Search for the cell housing the specified text and yield its (x, y) center coordinate. 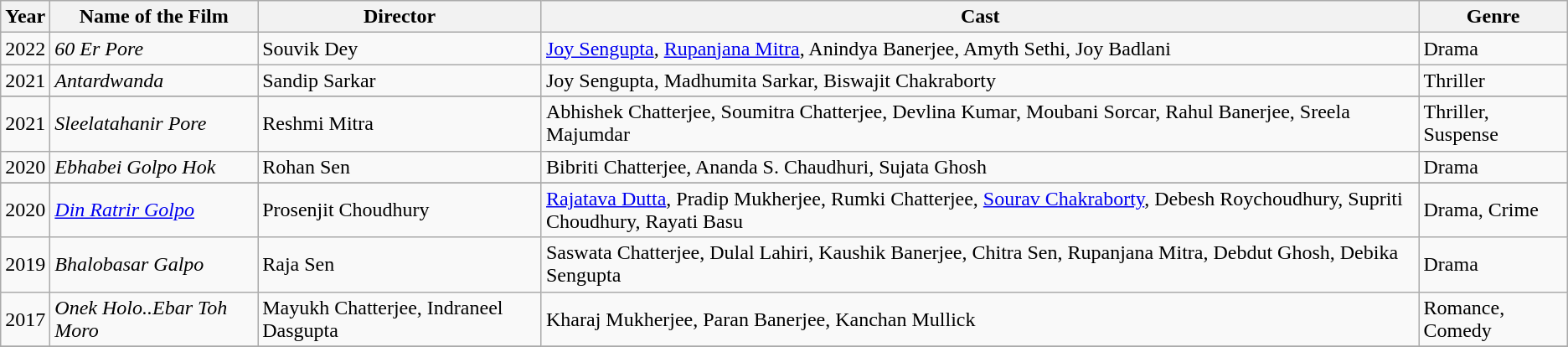
Bhalobasar Galpo (154, 265)
2017 (25, 319)
Ebhabei Golpo Hok (154, 167)
Sandip Sarkar (400, 80)
2022 (25, 49)
Abhishek Chatterjee, Soumitra Chatterjee, Devlina Kumar, Moubani Sorcar, Rahul Banerjee, Sreela Majumdar (980, 124)
Thriller, Suspense (1493, 124)
Year (25, 17)
Rajatava Dutta, Pradip Mukherjee, Rumki Chatterjee, Sourav Chakraborty, Debesh Roychoudhury, Supriti Choudhury, Rayati Basu (980, 210)
Prosenjit Choudhury (400, 210)
Director (400, 17)
Din Ratrir Golpo (154, 210)
Sleelatahanir Pore (154, 124)
Joy Sengupta, Rupanjana Mitra, Anindya Banerjee, Amyth Sethi, Joy Badlani (980, 49)
Mayukh Chatterjee, Indraneel Dasgupta (400, 319)
Bibriti Chatterjee, Ananda S. Chaudhuri, Sujata Ghosh (980, 167)
Onek Holo..Ebar Toh Moro (154, 319)
Joy Sengupta, Madhumita Sarkar, Biswajit Chakraborty (980, 80)
Reshmi Mitra (400, 124)
Raja Sen (400, 265)
2019 (25, 265)
Name of the Film (154, 17)
Cast (980, 17)
60 Er Pore (154, 49)
Antardwanda (154, 80)
Romance, Comedy (1493, 319)
Genre (1493, 17)
Saswata Chatterjee, Dulal Lahiri, Kaushik Banerjee, Chitra Sen, Rupanjana Mitra, Debdut Ghosh, Debika Sengupta (980, 265)
Thriller (1493, 80)
Drama, Crime (1493, 210)
Kharaj Mukherjee, Paran Banerjee, Kanchan Mullick (980, 319)
Souvik Dey (400, 49)
Rohan Sen (400, 167)
